Capture the cell that displays the provided text and extract its (X, Y) central coordinate. 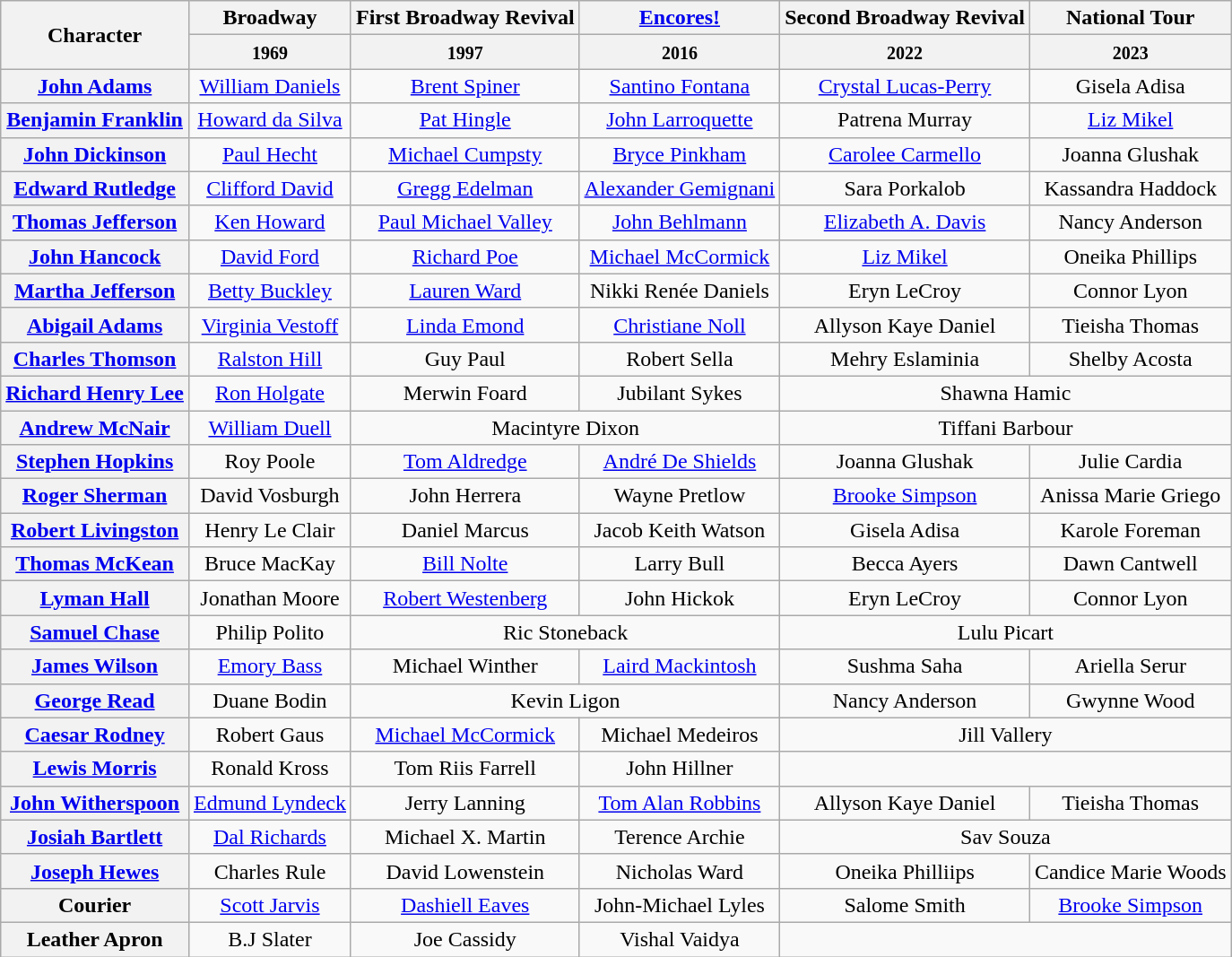
William Daniels (269, 86)
Lewis Morris (95, 769)
Bill Nolte (464, 564)
2023 (1130, 52)
Wayne Pretlow (680, 496)
Julie Cardia (1130, 462)
John Adams (95, 86)
Jonathan Moore (269, 598)
David Ford (269, 257)
Clifford David (269, 188)
Shawna Hamic (1006, 393)
Emory Bass (269, 666)
Robert Livingston (95, 530)
Oneika Philliips (906, 871)
Tom Aldredge (464, 462)
Robert Westenberg (464, 598)
Ronald Kross (269, 769)
Paul Michael Valley (464, 222)
Encores! (680, 18)
Richard Henry Lee (95, 393)
Ariella Serur (1130, 666)
Betty Buckley (269, 291)
Stephen Hopkins (95, 462)
Michael Medeiros (680, 735)
William Duell (269, 428)
Kassandra Haddock (1130, 188)
2022 (906, 52)
Bruce MacKay (269, 564)
Charles Thomson (95, 359)
Sara Porkalob (906, 188)
Paul Hecht (269, 154)
Philip Polito (269, 632)
Mehry Eslaminia (906, 359)
Tiffani Barbour (1006, 428)
Gregg Edelman (464, 188)
Candice Marie Woods (1130, 871)
Nikki Renée Daniels (680, 291)
Courier (95, 905)
Vishal Vaidya (680, 939)
Shelby Acosta (1130, 359)
John Dickinson (95, 154)
Abigail Adams (95, 325)
John Behlmann (680, 222)
Brent Spiner (464, 86)
Bryce Pinkham (680, 154)
Laird Mackintosh (680, 666)
Samuel Chase (95, 632)
2016 (680, 52)
Dawn Cantwell (1130, 564)
Pat Hingle (464, 120)
John Larroquette (680, 120)
Michael X. Martin (464, 837)
Second Broadway Revival (906, 18)
Linda Emond (464, 325)
Thomas Jefferson (95, 222)
Elizabeth A. Davis (906, 222)
Lauren Ward (464, 291)
Sushma Saha (906, 666)
Larry Bull (680, 564)
Ralston Hill (269, 359)
Merwin Foard (464, 393)
Joe Cassidy (464, 939)
Salome Smith (906, 905)
Becca Ayers (906, 564)
Tom Alan Robbins (680, 803)
Tom Riis Farrell (464, 769)
Roy Poole (269, 462)
John Herrera (464, 496)
Michael Cumpsty (464, 154)
Josiah Bartlett (95, 837)
David Vosburgh (269, 496)
1997 (464, 52)
David Lowenstein (464, 871)
Joseph Hewes (95, 871)
Patrena Murray (906, 120)
Character (95, 35)
Carolee Carmello (906, 154)
Michael Winther (464, 666)
Scott Jarvis (269, 905)
André De Shields (680, 462)
Robert Sella (680, 359)
Duane Bodin (269, 700)
Macintyre Dixon (565, 428)
Virginia Vestoff (269, 325)
Alexander Gemignani (680, 188)
Dashiell Eaves (464, 905)
Howard da Silva (269, 120)
Jacob Keith Watson (680, 530)
Jubilant Sykes (680, 393)
Benjamin Franklin (95, 120)
Andrew McNair (95, 428)
Roger Sherman (95, 496)
Guy Paul (464, 359)
Sav Souza (1006, 837)
Edmund Lyndeck (269, 803)
Karole Foreman (1130, 530)
Daniel Marcus (464, 530)
Anissa Marie Griego (1130, 496)
Henry Le Clair (269, 530)
Terence Archie (680, 837)
James Wilson (95, 666)
Edward Rutledge (95, 188)
Broadway (269, 18)
Kevin Ligon (565, 700)
Dal Richards (269, 837)
Robert Gaus (269, 735)
Gwynne Wood (1130, 700)
Ken Howard (269, 222)
John Hickok (680, 598)
Oneika Phillips (1130, 257)
Ric Stoneback (565, 632)
Lyman Hall (95, 598)
Ron Holgate (269, 393)
Nicholas Ward (680, 871)
Jerry Lanning (464, 803)
George Read (95, 700)
John Hancock (95, 257)
Martha Jefferson (95, 291)
Santino Fontana (680, 86)
John Hillner (680, 769)
Thomas McKean (95, 564)
Charles Rule (269, 871)
Caesar Rodney (95, 735)
John-Michael Lyles (680, 905)
Crystal Lucas-Perry (906, 86)
Lulu Picart (1006, 632)
First Broadway Revival (464, 18)
Leather Apron (95, 939)
National Tour (1130, 18)
Richard Poe (464, 257)
B.J Slater (269, 939)
1969 (269, 52)
Christiane Noll (680, 325)
Jill Vallery (1006, 735)
John Witherspoon (95, 803)
